Pinpoint the cell where the given text exists, returning its (x, y) midpoint coordinate. 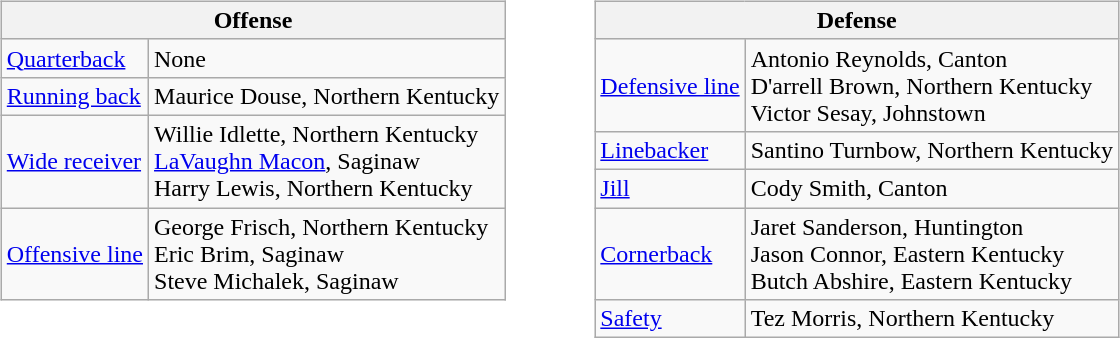
Cornerback (670, 254)
Jill (670, 188)
Defense (857, 20)
Linebacker (670, 150)
Willie Idlette, Northern KentuckyLaVaughn Macon, SaginawHarry Lewis, Northern Kentucky (327, 161)
Antonio Reynolds, CantonD'arrell Brown, Northern KentuckyVictor Sesay, Johnstown (932, 85)
Offense (253, 20)
None (327, 58)
Running back (74, 96)
Offensive line (74, 254)
Santino Turnbow, Northern Kentucky (932, 150)
Tez Morris, Northern Kentucky (932, 319)
Maurice Douse, Northern Kentucky (327, 96)
Cody Smith, Canton (932, 188)
Wide receiver (74, 161)
Jaret Sanderson, HuntingtonJason Connor, Eastern KentuckyButch Abshire, Eastern Kentucky (932, 254)
Safety (670, 319)
Quarterback (74, 58)
Defensive line (670, 85)
George Frisch, Northern KentuckyEric Brim, SaginawSteve Michalek, Saginaw (327, 254)
